Find where the given text appears and provide that cell's center as [X, Y] coordinate. 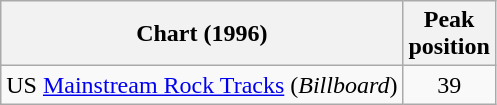
39 [449, 85]
Peakposition [449, 34]
Chart (1996) [202, 34]
US Mainstream Rock Tracks (Billboard) [202, 85]
